Provide the (X, Y) coordinate of the cell's center where the given text is located.  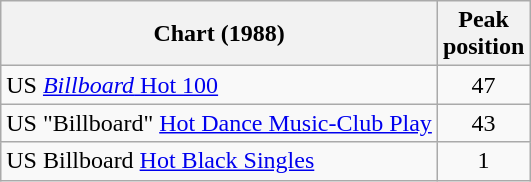
US "Billboard" Hot Dance Music-Club Play (220, 123)
47 (483, 85)
Chart (1988) (220, 34)
US Billboard Hot 100 (220, 85)
43 (483, 123)
US Billboard Hot Black Singles (220, 161)
Peakposition (483, 34)
1 (483, 161)
